Scan for the cell matching the given text and deliver its [X, Y] coordinate at center. 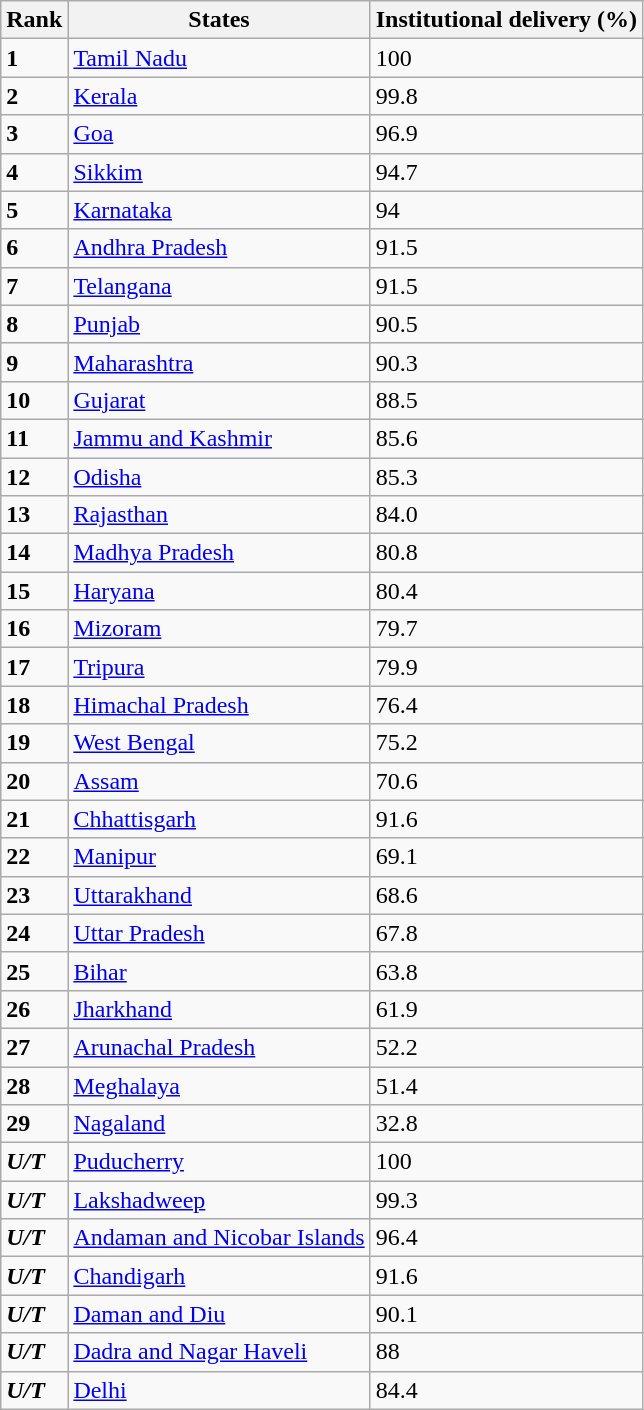
5 [34, 210]
Tamil Nadu [219, 58]
99.8 [506, 96]
32.8 [506, 1124]
Punjab [219, 324]
Meghalaya [219, 1085]
Telangana [219, 286]
13 [34, 515]
Himachal Pradesh [219, 705]
Jharkhand [219, 1009]
18 [34, 705]
West Bengal [219, 743]
70.6 [506, 781]
79.7 [506, 629]
Bihar [219, 971]
Arunachal Pradesh [219, 1047]
94 [506, 210]
Madhya Pradesh [219, 553]
75.2 [506, 743]
Assam [219, 781]
7 [34, 286]
Uttar Pradesh [219, 933]
80.4 [506, 591]
69.1 [506, 857]
94.7 [506, 172]
Goa [219, 134]
52.2 [506, 1047]
Kerala [219, 96]
17 [34, 667]
96.4 [506, 1238]
Tripura [219, 667]
6 [34, 248]
63.8 [506, 971]
1 [34, 58]
Manipur [219, 857]
Maharashtra [219, 362]
Institutional delivery (%) [506, 20]
28 [34, 1085]
16 [34, 629]
88 [506, 1352]
61.9 [506, 1009]
25 [34, 971]
68.6 [506, 895]
Delhi [219, 1390]
14 [34, 553]
Uttarakhand [219, 895]
27 [34, 1047]
Rank [34, 20]
Haryana [219, 591]
Karnataka [219, 210]
Andhra Pradesh [219, 248]
96.9 [506, 134]
12 [34, 477]
20 [34, 781]
Nagaland [219, 1124]
Chandigarh [219, 1276]
79.9 [506, 667]
11 [34, 438]
2 [34, 96]
51.4 [506, 1085]
26 [34, 1009]
9 [34, 362]
19 [34, 743]
Odisha [219, 477]
Jammu and Kashmir [219, 438]
24 [34, 933]
84.4 [506, 1390]
99.3 [506, 1200]
29 [34, 1124]
Rajasthan [219, 515]
90.3 [506, 362]
Andaman and Nicobar Islands [219, 1238]
Lakshadweep [219, 1200]
Puducherry [219, 1162]
4 [34, 172]
90.1 [506, 1314]
States [219, 20]
85.6 [506, 438]
23 [34, 895]
85.3 [506, 477]
Mizoram [219, 629]
67.8 [506, 933]
21 [34, 819]
76.4 [506, 705]
10 [34, 400]
Dadra and Nagar Haveli [219, 1352]
15 [34, 591]
84.0 [506, 515]
Sikkim [219, 172]
Chhattisgarh [219, 819]
88.5 [506, 400]
Gujarat [219, 400]
3 [34, 134]
90.5 [506, 324]
80.8 [506, 553]
22 [34, 857]
Daman and Diu [219, 1314]
8 [34, 324]
